From the cell containing the given text, extract its center point as (X, Y) coordinate. 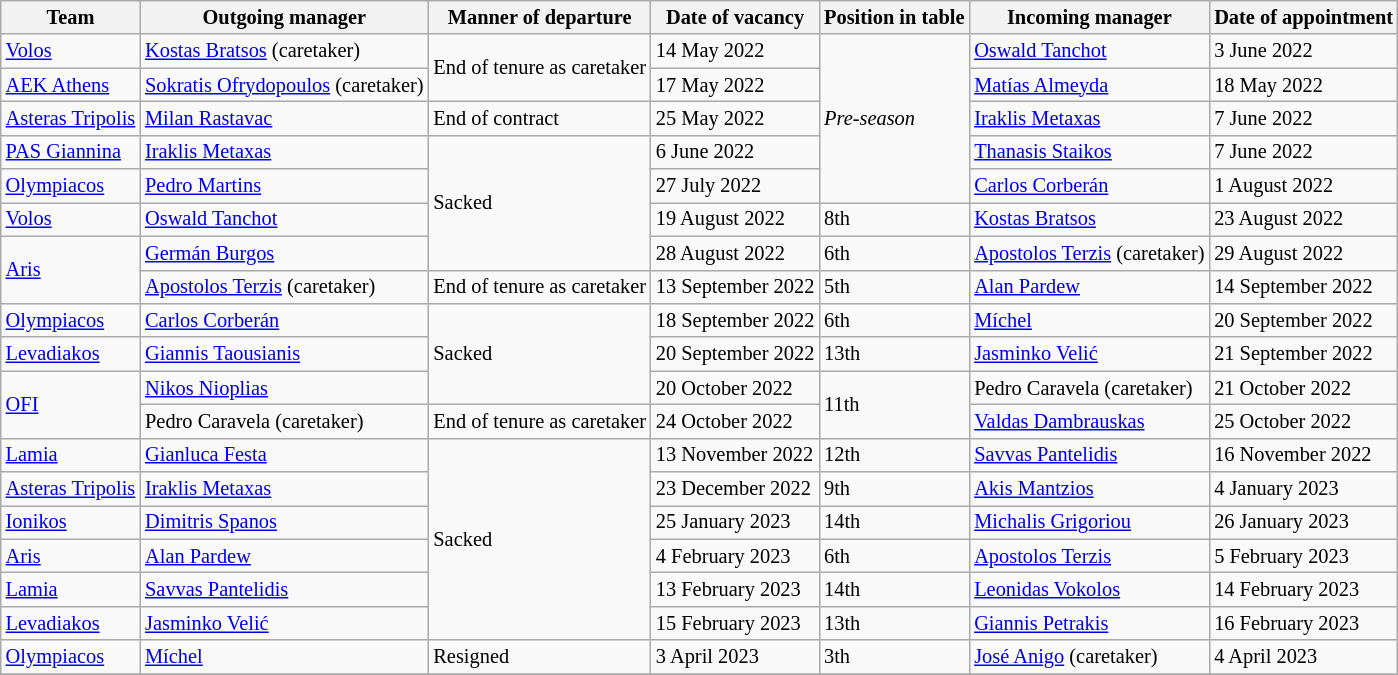
18 September 2022 (735, 320)
Germán Burgos (284, 253)
11th (894, 404)
8th (894, 219)
AEK Athens (70, 85)
Team (70, 17)
21 October 2022 (1304, 388)
12th (894, 455)
25 October 2022 (1304, 421)
Incoming manager (1089, 17)
26 January 2023 (1304, 522)
PAS Giannina (70, 152)
4 April 2023 (1304, 657)
3th (894, 657)
Giannis Petrakis (1089, 623)
Sokratis Ofrydopoulos (caretaker) (284, 85)
6 June 2022 (735, 152)
18 May 2022 (1304, 85)
Position in table (894, 17)
17 May 2022 (735, 85)
4 February 2023 (735, 556)
21 September 2022 (1304, 354)
OFI (70, 404)
27 July 2022 (735, 186)
14 May 2022 (735, 51)
23 December 2022 (735, 489)
Thanasis Staikos (1089, 152)
3 April 2023 (735, 657)
25 January 2023 (735, 522)
Date of appointment (1304, 17)
13 November 2022 (735, 455)
14 September 2022 (1304, 287)
Leonidas Vokolos (1089, 589)
25 May 2022 (735, 118)
29 August 2022 (1304, 253)
End of contract (540, 118)
Gianluca Festa (284, 455)
20 October 2022 (735, 388)
3 June 2022 (1304, 51)
Kostas Bratsos (caretaker) (284, 51)
23 Αugust 2022 (1304, 219)
15 February 2023 (735, 623)
Kostas Bratsos (1089, 219)
Akis Mantzios (1089, 489)
Apostolos Terzis (1089, 556)
Resigned (540, 657)
Manner of departure (540, 17)
13 February 2023 (735, 589)
5th (894, 287)
5 February 2023 (1304, 556)
1 Αugust 2022 (1304, 186)
Dimitris Spanos (284, 522)
Pre-season (894, 118)
Michalis Grigoriou (1089, 522)
Nikos Nioplias (284, 388)
Ionikos (70, 522)
19 August 2022 (735, 219)
José Anigo (caretaker) (1089, 657)
Giannis Taousianis (284, 354)
9th (894, 489)
16 February 2023 (1304, 623)
Pedro Martins (284, 186)
28 August 2022 (735, 253)
Milan Rastavac (284, 118)
14 February 2023 (1304, 589)
Outgoing manager (284, 17)
24 October 2022 (735, 421)
13 September 2022 (735, 287)
Date of vacancy (735, 17)
16 November 2022 (1304, 455)
4 January 2023 (1304, 489)
Matías Almeyda (1089, 85)
Valdas Dambrauskas (1089, 421)
